From the cell containing the given text, extract its center point as [X, Y] coordinate. 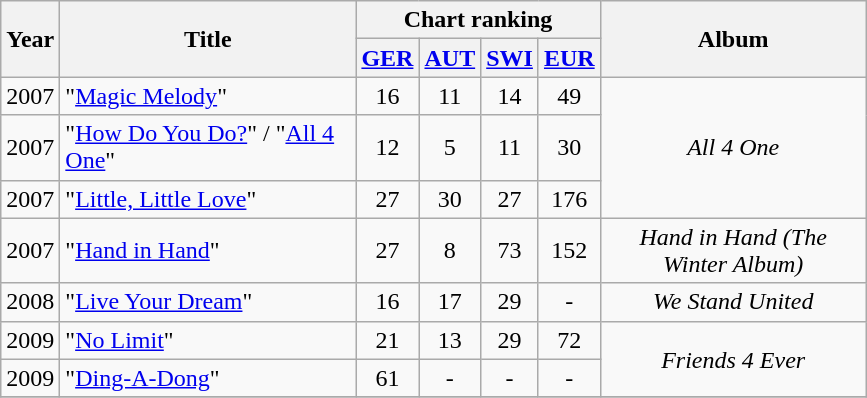
"Little, Little Love" [208, 199]
Hand in Hand (The Winter Album) [733, 250]
AUT [450, 58]
Chart ranking [478, 20]
Friends 4 Ever [733, 359]
"How Do You Do?" / "All 4 One" [208, 148]
"No Limit" [208, 340]
"Ding-A-Dong" [208, 378]
21 [388, 340]
All 4 One [733, 148]
Year [30, 39]
Title [208, 39]
"Hand in Hand" [208, 250]
EUR [569, 58]
We Stand United [733, 302]
73 [510, 250]
Album [733, 39]
"Live Your Dream" [208, 302]
72 [569, 340]
5 [450, 148]
2008 [30, 302]
GER [388, 58]
13 [450, 340]
12 [388, 148]
49 [569, 96]
SWI [510, 58]
176 [569, 199]
"Magic Melody" [208, 96]
152 [569, 250]
14 [510, 96]
8 [450, 250]
17 [450, 302]
61 [388, 378]
